Return (X, Y) of the center of cell containing provided text 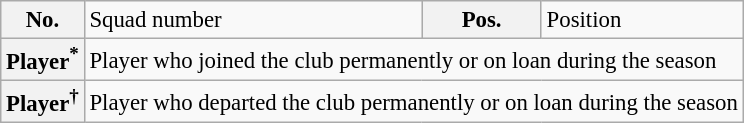
Player who departed the club permanently or on loan during the season (414, 102)
Position (642, 20)
Player* (42, 60)
Squad number (253, 20)
Player† (42, 102)
Pos. (482, 20)
No. (42, 20)
Player who joined the club permanently or on loan during the season (414, 60)
